Pinpoint the cell where the given text exists, returning its [X, Y] midpoint coordinate. 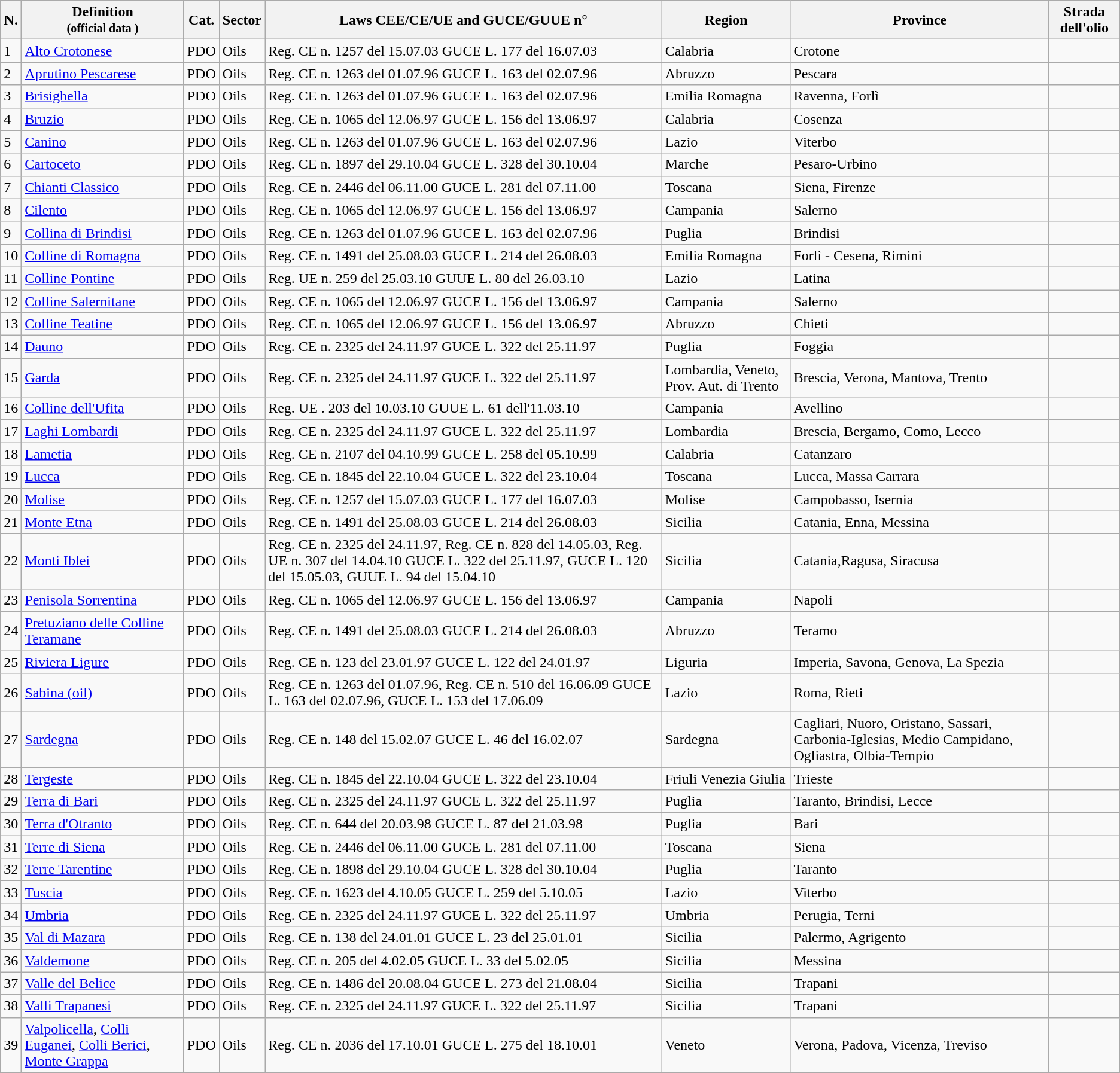
16 [11, 409]
30 [11, 824]
Reg. CE n. 1898 del 29.10.04 GUCE L. 328 del 30.10.04 [464, 870]
9 [11, 233]
Cosenza [920, 119]
Lucca, Massa Carrara [920, 477]
Aprutino Pescarese [103, 74]
25 [11, 662]
Pesaro-Urbino [920, 164]
26 [11, 693]
Messina [920, 961]
Reg. CE n. 2107 del 04.10.99 GUCE L. 258 del 05.10.99 [464, 454]
Napoli [920, 600]
Chianti Classico [103, 187]
Chieti [920, 324]
Latina [920, 278]
Strada dell'olio [1084, 20]
19 [11, 477]
Sector [242, 20]
37 [11, 983]
Brisighella [103, 96]
Laws CEE/CE/UE and GUCE/GUUE n° [464, 20]
8 [11, 210]
10 [11, 255]
3 [11, 96]
Garda [103, 378]
Collina di Brindisi [103, 233]
Reg. CE n. 1897 del 29.10.04 GUCE L. 328 del 30.10.04 [464, 164]
Teramo [920, 630]
Verona, Padova, Vicenza, Treviso [920, 1045]
15 [11, 378]
17 [11, 431]
29 [11, 801]
Campobasso, Isernia [920, 499]
24 [11, 630]
Catanzaro [920, 454]
21 [11, 522]
Monte Etna [103, 522]
18 [11, 454]
33 [11, 892]
Brescia, Verona, Mantova, Trento [920, 378]
Reg. CE n. 1623 del 4.10.05 GUCE L. 259 del 5.10.05 [464, 892]
7 [11, 187]
Reg. UE n. 259 del 25.03.10 GUUE L. 80 del 26.03.10 [464, 278]
Terre Tarentine [103, 870]
39 [11, 1045]
Terra d'Otranto [103, 824]
Monti Iblei [103, 561]
Ravenna, Forlì [920, 96]
Siena [920, 847]
Palermo, Agrigento [920, 938]
Catania, Enna, Messina [920, 522]
Bruzio [103, 119]
27 [11, 739]
Trieste [920, 778]
22 [11, 561]
Cartoceto [103, 164]
Reg. CE n. 644 del 20.03.98 GUCE L. 87 del 21.03.98 [464, 824]
12 [11, 301]
Riviera Ligure [103, 662]
Lombardia, Veneto, Prov. Aut. di Trento [726, 378]
36 [11, 961]
4 [11, 119]
Perugia, Terni [920, 915]
Reg. CE n. 148 del 15.02.07 GUCE L. 46 del 16.02.07 [464, 739]
Sabina (oil) [103, 693]
Forlì - Cesena, Rimini [920, 255]
Roma, Rieti [920, 693]
32 [11, 870]
Imperia, Savona, Genova, La Spezia [920, 662]
Reg. CE n. 123 del 23.01.97 GUCE L. 122 del 24.01.97 [464, 662]
Tergeste [103, 778]
Marche [726, 164]
Definition (official data ) [103, 20]
Dauno [103, 347]
Reg. CE n. 1486 del 20.08.04 GUCE L. 273 del 21.08.04 [464, 983]
Canino [103, 142]
5 [11, 142]
Val di Mazara [103, 938]
Cagliari, Nuoro, Oristano, Sassari, Carbonia-Iglesias, Medio Campidano, Ogliastra, Olbia-Tempio [920, 739]
Penisola Sorrentina [103, 600]
Valli Trapanesi [103, 1006]
Colline di Romagna [103, 255]
Colline Salernitane [103, 301]
Brescia, Bergamo, Como, Lecco [920, 431]
Friuli Venezia Giulia [726, 778]
Region [726, 20]
Lametia [103, 454]
6 [11, 164]
Liguria [726, 662]
28 [11, 778]
Foggia [920, 347]
Veneto [726, 1045]
Taranto, Brindisi, Lecce [920, 801]
Reg. UE . 203 del 10.03.10 GUUE L. 61 dell'11.03.10 [464, 409]
Terre di Siena [103, 847]
11 [11, 278]
34 [11, 915]
14 [11, 347]
Colline Pontine [103, 278]
2 [11, 74]
Avellino [920, 409]
Cilento [103, 210]
Terra di Bari [103, 801]
Reg. CE n. 138 del 24.01.01 GUCE L. 23 del 25.01.01 [464, 938]
13 [11, 324]
1 [11, 51]
35 [11, 938]
Lombardia [726, 431]
20 [11, 499]
Cat. [201, 20]
23 [11, 600]
Valle del Belice [103, 983]
38 [11, 1006]
Siena, Firenze [920, 187]
Colline dell'Ufita [103, 409]
Reg. CE n. 1263 del 01.07.96, Reg. CE n. 510 del 16.06.09 GUCE L. 163 del 02.07.96, GUCE L. 153 del 17.06.09 [464, 693]
Brindisi [920, 233]
Valpolicella, Colli Euganei, Colli Berici, Monte Grappa [103, 1045]
Bari [920, 824]
Laghi Lombardi [103, 431]
31 [11, 847]
Province [920, 20]
Lucca [103, 477]
Valdemone [103, 961]
Pescara [920, 74]
Colline Teatine [103, 324]
Alto Crotonese [103, 51]
Reg. CE n. 205 del 4.02.05 GUCE L. 33 del 5.02.05 [464, 961]
Pretuziano delle Colline Teramane [103, 630]
Taranto [920, 870]
Catania,Ragusa, Siracusa [920, 561]
Tuscia [103, 892]
Crotone [920, 51]
Reg. CE n. 2036 del 17.10.01 GUCE L. 275 del 18.10.01 [464, 1045]
N. [11, 20]
